Find where the given text appears and provide that cell's center as [X, Y] coordinate. 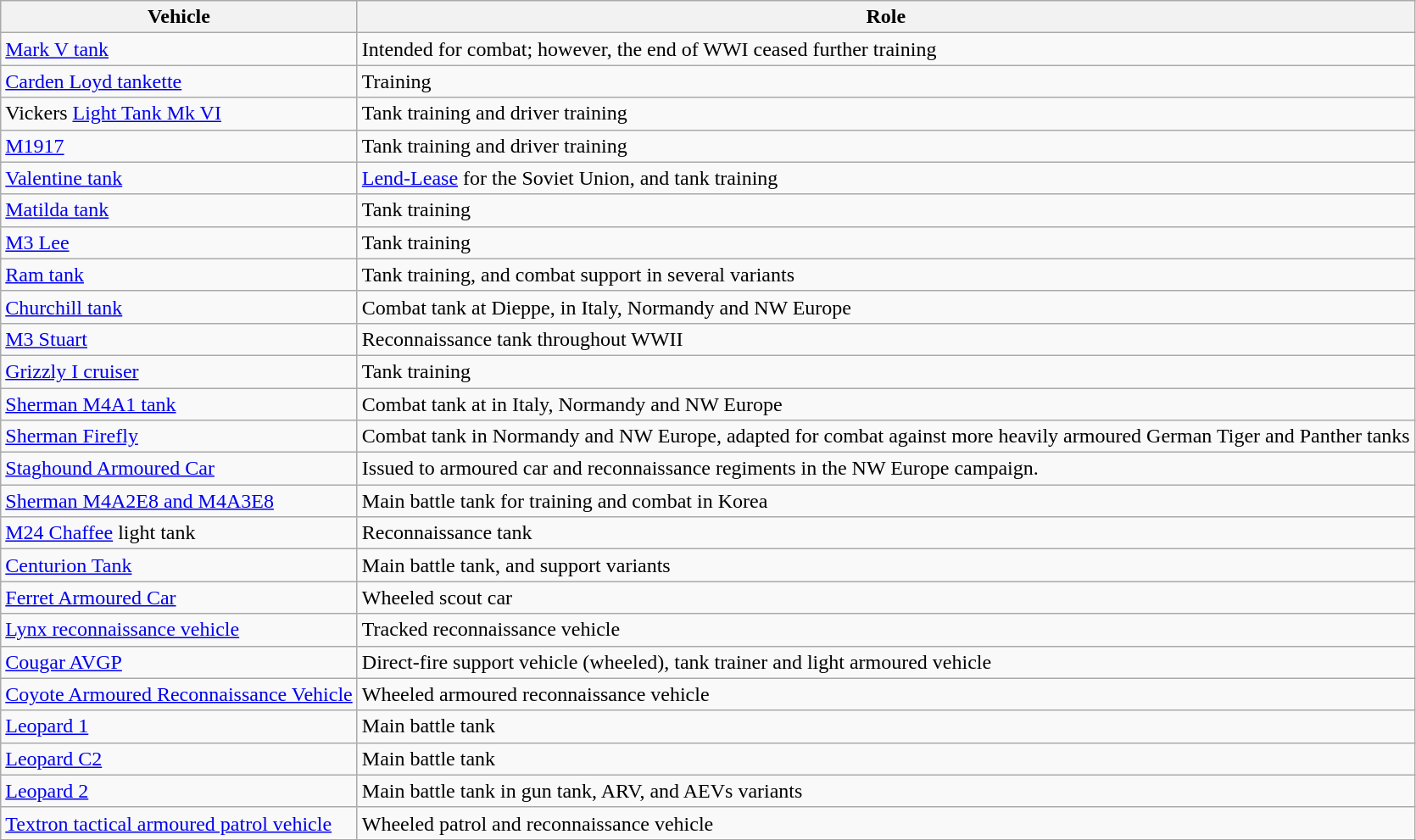
Cougar AVGP [180, 662]
Vehicle [180, 17]
Reconnaissance tank [885, 533]
Wheeled patrol and reconnaissance vehicle [885, 823]
Lend-Lease for the Soviet Union, and tank training [885, 178]
Direct-fire support vehicle (wheeled), tank trainer and light armoured vehicle [885, 662]
Issued to armoured car and reconnaissance regiments in the NW Europe campaign. [885, 469]
Role [885, 17]
Coyote Armoured Reconnaissance Vehicle [180, 694]
Churchill tank [180, 307]
Ferret Armoured Car [180, 598]
Centurion Tank [180, 565]
M3 Lee [180, 242]
Main battle tank, and support variants [885, 565]
Reconnaissance tank throughout WWII [885, 339]
Wheeled scout car [885, 598]
Training [885, 81]
Textron tactical armoured patrol vehicle [180, 823]
Leopard C2 [180, 759]
Matilda tank [180, 210]
Combat tank in Normandy and NW Europe, adapted for combat against more heavily armoured German Tiger and Panther tanks [885, 437]
Sherman M4A1 tank [180, 404]
M3 Stuart [180, 339]
Staghound Armoured Car [180, 469]
M1917 [180, 146]
Ram tank [180, 275]
Grizzly I cruiser [180, 371]
Leopard 2 [180, 791]
Combat tank at Dieppe, in Italy, Normandy and NW Europe [885, 307]
Mark V tank [180, 49]
Valentine tank [180, 178]
M24 Chaffee light tank [180, 533]
Sherman M4A2E8 and M4A3E8 [180, 501]
Vickers Light Tank Mk VI [180, 114]
Intended for combat; however, the end of WWI ceased further training [885, 49]
Carden Loyd tankette [180, 81]
Combat tank at in Italy, Normandy and NW Europe [885, 404]
Sherman Firefly [180, 437]
Tracked reconnaissance vehicle [885, 630]
Main battle tank in gun tank, ARV, and AEVs variants [885, 791]
Tank training, and combat support in several variants [885, 275]
Wheeled armoured reconnaissance vehicle [885, 694]
Lynx reconnaissance vehicle [180, 630]
Main battle tank for training and combat in Korea [885, 501]
Leopard 1 [180, 726]
